Extract the [X, Y] coordinate from the center of the cell holding the provided text.  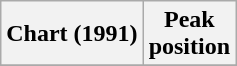
Chart (1991) [72, 34]
Peak position [189, 34]
